Scan for the cell matching the given text and deliver its [X, Y] coordinate at center. 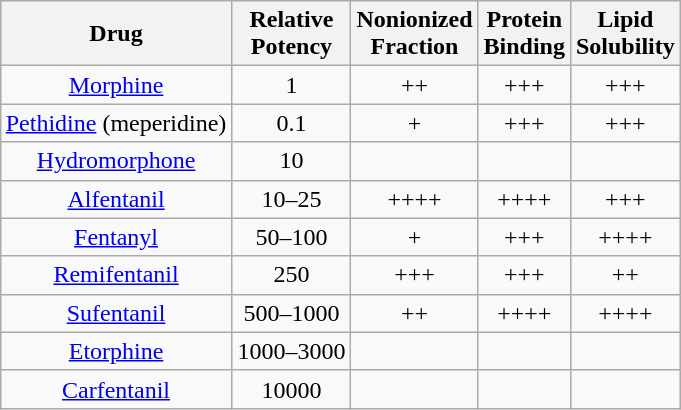
1000–3000 [292, 351]
Pethidine (meperidine) [116, 123]
500–1000 [292, 313]
Remifentanil [116, 275]
Alfentanil [116, 199]
Drug [116, 34]
250 [292, 275]
Etorphine [116, 351]
10 [292, 161]
Carfentanil [116, 389]
LipidSolubility [625, 34]
50–100 [292, 237]
Hydromorphone [116, 161]
Morphine [116, 85]
0.1 [292, 123]
10–25 [292, 199]
Fentanyl [116, 237]
ProteinBinding [524, 34]
10000 [292, 389]
Sufentanil [116, 313]
NonionizedFraction [414, 34]
1 [292, 85]
RelativePotency [292, 34]
